Output the [x, y] coordinate of the center of the cell containing the given text.  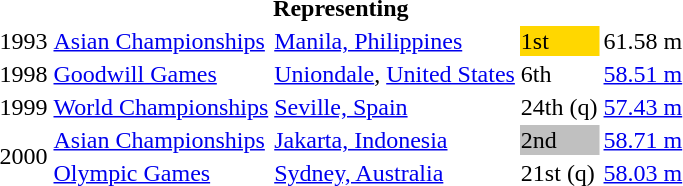
Manila, Philippines [395, 41]
2nd [559, 140]
Goodwill Games [161, 74]
6th [559, 74]
24th (q) [559, 107]
1st [559, 41]
Jakarta, Indonesia [395, 140]
Uniondale, United States [395, 74]
World Championships [161, 107]
Seville, Spain [395, 107]
